Search for the cell housing the specified text and yield its (x, y) center coordinate. 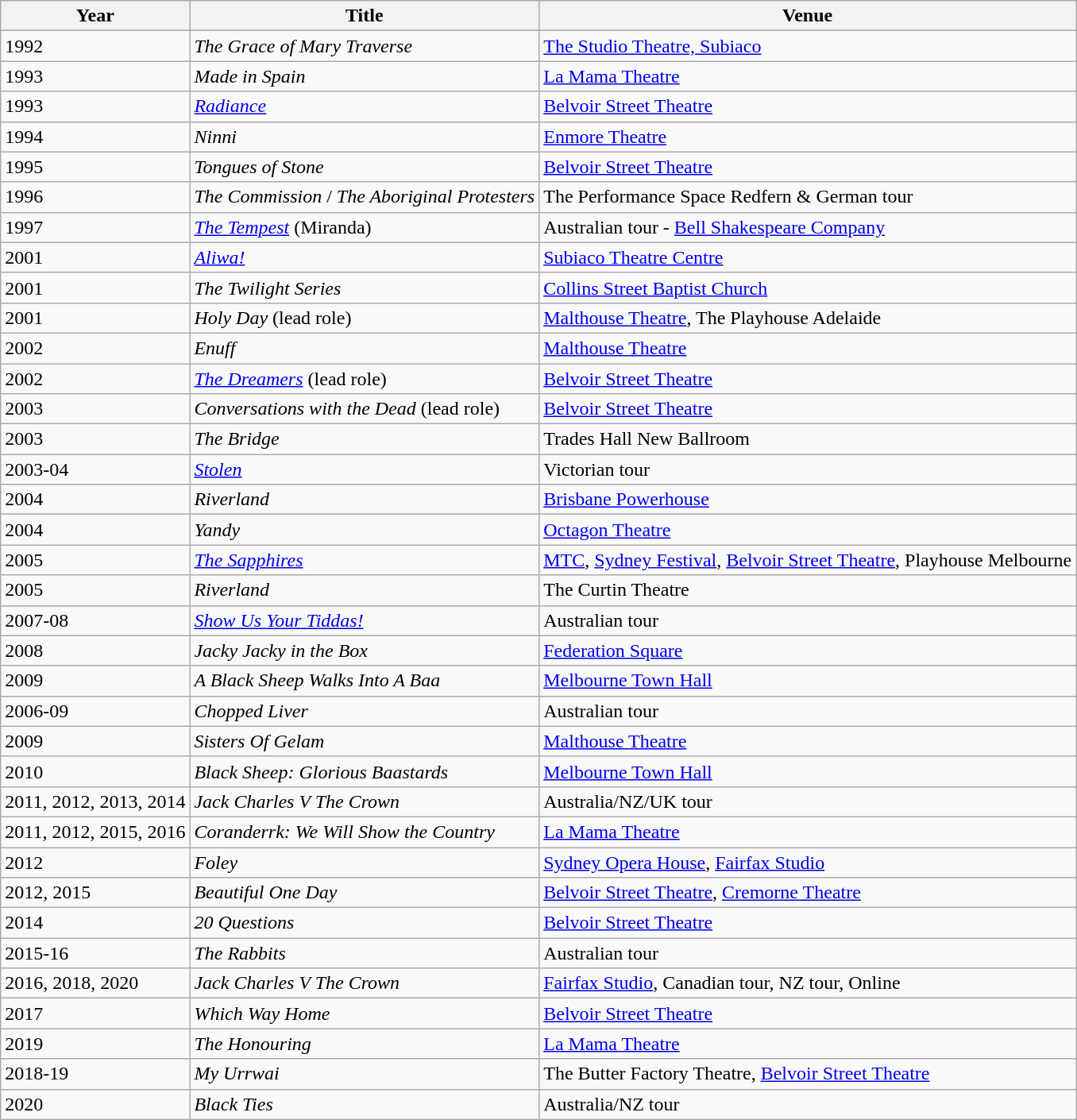
Title (365, 16)
1997 (95, 227)
The Rabbits (365, 953)
Federation Square (808, 651)
2010 (95, 771)
2020 (95, 1104)
Which Way Home (365, 1014)
Jacky Jacky in the Box (365, 651)
2014 (95, 923)
Stolen (365, 469)
2012, 2015 (95, 893)
Enuff (365, 348)
Year (95, 16)
Coranderrk: We Will Show the Country (365, 832)
The Studio Theatre, Subiaco (808, 46)
Brisbane Powerhouse (808, 500)
The Sapphires (365, 560)
Chopped Liver (365, 711)
Sisters Of Gelam (365, 741)
Enmore Theatre (808, 137)
2008 (95, 651)
A Black Sheep Walks Into A Baa (365, 681)
2016, 2018, 2020 (95, 983)
Yandy (365, 530)
The Bridge (365, 439)
2019 (95, 1044)
1996 (95, 197)
The Butter Factory Theatre, Belvoir Street Theatre (808, 1074)
Foley (365, 862)
2017 (95, 1014)
Show Us Your Tiddas! (365, 620)
Sydney Opera House, Fairfax Studio (808, 862)
Black Sheep: Glorious Baastards (365, 771)
Holy Day (lead role) (365, 318)
Subiaco Theatre Centre (808, 257)
Made in Spain (365, 76)
1994 (95, 137)
Aliwa! (365, 257)
The Commission / The Aboriginal Protesters (365, 197)
Tongues of Stone (365, 167)
2011, 2012, 2015, 2016 (95, 832)
2007-08 (95, 620)
The Tempest (Miranda) (365, 227)
The Grace of Mary Traverse (365, 46)
Australia/NZ tour (808, 1104)
The Performance Space Redfern & German tour (808, 197)
The Dreamers (lead role) (365, 379)
Trades Hall New Ballroom (808, 439)
MTC, Sydney Festival, Belvoir Street Theatre, Playhouse Melbourne (808, 560)
20 Questions (365, 923)
1995 (95, 167)
Venue (808, 16)
2006-09 (95, 711)
2012 (95, 862)
2018-19 (95, 1074)
Victorian tour (808, 469)
2003-04 (95, 469)
Australian tour - Bell Shakespeare Company (808, 227)
Octagon Theatre (808, 530)
Black Ties (365, 1104)
The Honouring (365, 1044)
The Curtin Theatre (808, 590)
2015-16 (95, 953)
My Urrwai (365, 1074)
The Twilight Series (365, 288)
Collins Street Baptist Church (808, 288)
1992 (95, 46)
2011, 2012, 2013, 2014 (95, 801)
Radiance (365, 106)
Ninni (365, 137)
Conversations with the Dead (lead role) (365, 409)
Malthouse Theatre, The Playhouse Adelaide (808, 318)
Fairfax Studio, Canadian tour, NZ tour, Online (808, 983)
Beautiful One Day (365, 893)
Australia/NZ/UK tour (808, 801)
Belvoir Street Theatre, Cremorne Theatre (808, 893)
